Output the (x, y) coordinate of the center of the cell containing the given text.  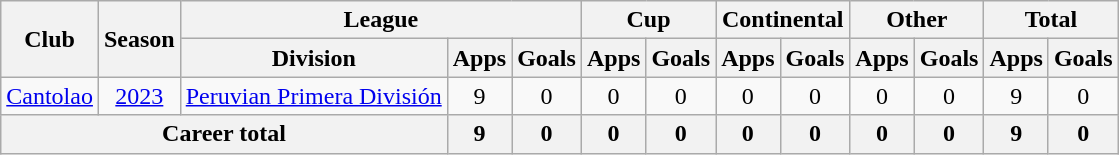
Career total (224, 134)
Season (139, 39)
Other (917, 20)
Cup (648, 20)
2023 (139, 96)
Division (314, 58)
Club (50, 39)
League (380, 20)
Continental (783, 20)
Peruvian Primera División (314, 96)
Total (1051, 20)
Cantolao (50, 96)
